Determine the (X, Y) coordinate at the center of the cell enclosing the given text.  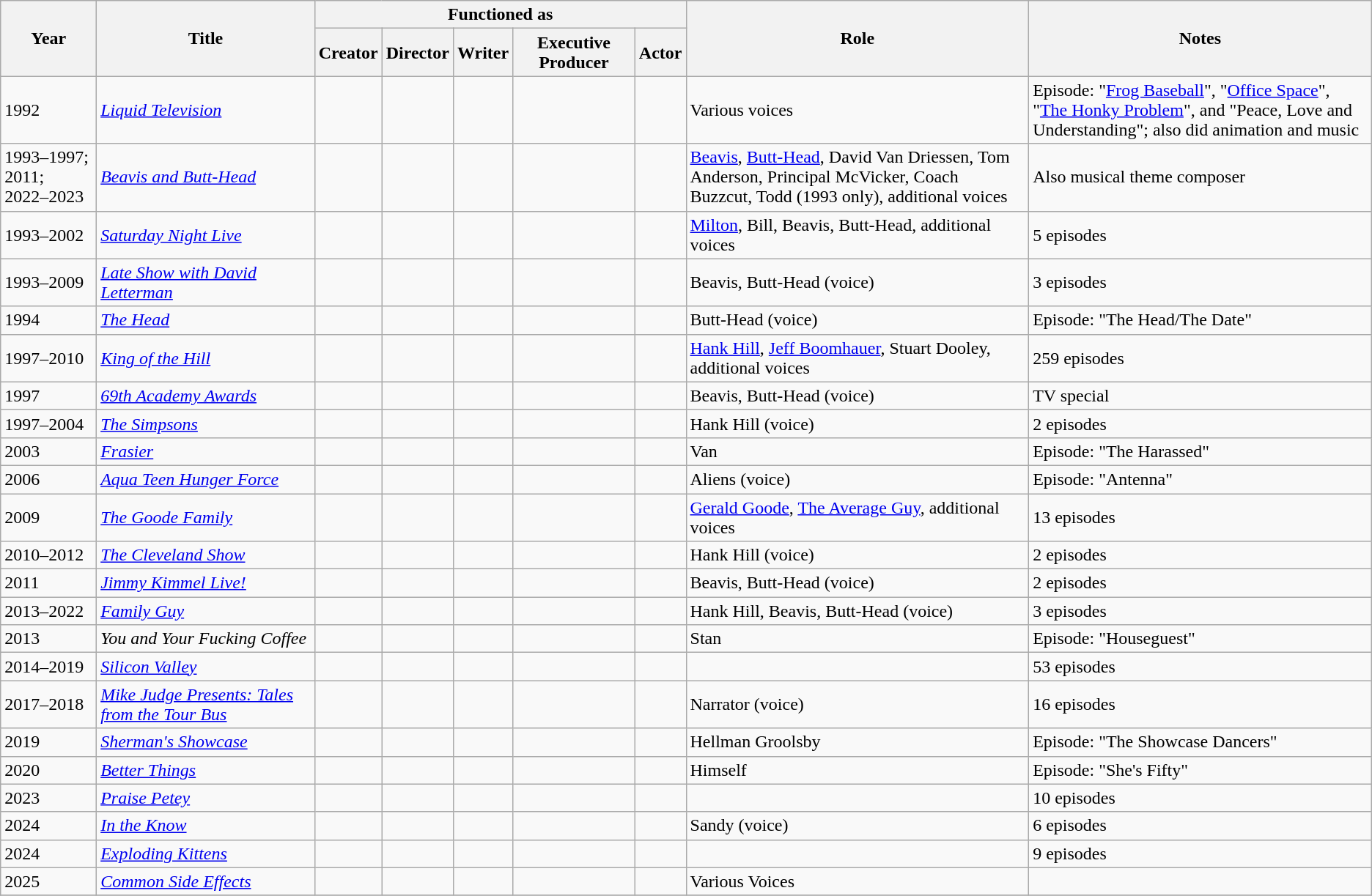
Saturday Night Live (206, 234)
Jimmy Kimmel Live! (206, 583)
Beavis, Butt-Head, David Van Driessen, Tom Anderson, Principal McVicker, Coach Buzzcut, Todd (1993 only), additional voices (857, 177)
2011 (48, 583)
Stan (857, 639)
Common Side Effects (206, 881)
You and Your Fucking Coffee (206, 639)
Episode: "She's Fifty" (1200, 770)
In the Know (206, 826)
Frasier (206, 451)
Gerald Goode, The Average Guy, additional voices (857, 517)
1993–2009 (48, 283)
Episode: "The Harassed" (1200, 451)
2014–2019 (48, 667)
1997 (48, 396)
Also musical theme composer (1200, 177)
Episode: "Antenna" (1200, 479)
Himself (857, 770)
Episode: "Frog Baseball", "Office Space", "The Honky Problem", and "Peace, Love and Understanding"; also did animation and music (1200, 110)
1997–2010 (48, 358)
The Cleveland Show (206, 555)
The Head (206, 320)
Hank Hill, Jeff Boomhauer, Stuart Dooley, additional voices (857, 358)
King of the Hill (206, 358)
Episode: "Houseguest" (1200, 639)
Liquid Television (206, 110)
Writer (482, 53)
Various Voices (857, 881)
2013 (48, 639)
Late Show with David Letterman (206, 283)
Praise Petey (206, 798)
Various voices (857, 110)
Episode: "The Head/The Date" (1200, 320)
1993–2002 (48, 234)
Director (418, 53)
Functioned as (500, 15)
259 episodes (1200, 358)
2006 (48, 479)
Year (48, 38)
Narrator (voice) (857, 705)
Butt-Head (voice) (857, 320)
Beavis and Butt-Head (206, 177)
13 episodes (1200, 517)
Hank Hill, Beavis, Butt-Head (voice) (857, 611)
2025 (48, 881)
2009 (48, 517)
53 episodes (1200, 667)
Sandy (voice) (857, 826)
Title (206, 38)
Aqua Teen Hunger Force (206, 479)
TV special (1200, 396)
Silicon Valley (206, 667)
Exploding Kittens (206, 854)
Role (857, 38)
5 episodes (1200, 234)
Hellman Groolsby (857, 742)
Mike Judge Presents: Tales from the Tour Bus (206, 705)
Aliens (voice) (857, 479)
1994 (48, 320)
2013–2022 (48, 611)
2003 (48, 451)
9 episodes (1200, 854)
Family Guy (206, 611)
2023 (48, 798)
Executive Producer (575, 53)
2019 (48, 742)
Episode: "The Showcase Dancers" (1200, 742)
Better Things (206, 770)
The Simpsons (206, 423)
Notes (1200, 38)
Van (857, 451)
Milton, Bill, Beavis, Butt-Head, additional voices (857, 234)
Actor (660, 53)
The Goode Family (206, 517)
1997–2004 (48, 423)
69th Academy Awards (206, 396)
10 episodes (1200, 798)
16 episodes (1200, 705)
1993–1997;2011;2022–2023 (48, 177)
Creator (348, 53)
2020 (48, 770)
2017–2018 (48, 705)
6 episodes (1200, 826)
Sherman's Showcase (206, 742)
2010–2012 (48, 555)
1992 (48, 110)
